Extract the (x, y) coordinate from the center of the cell holding the provided text.  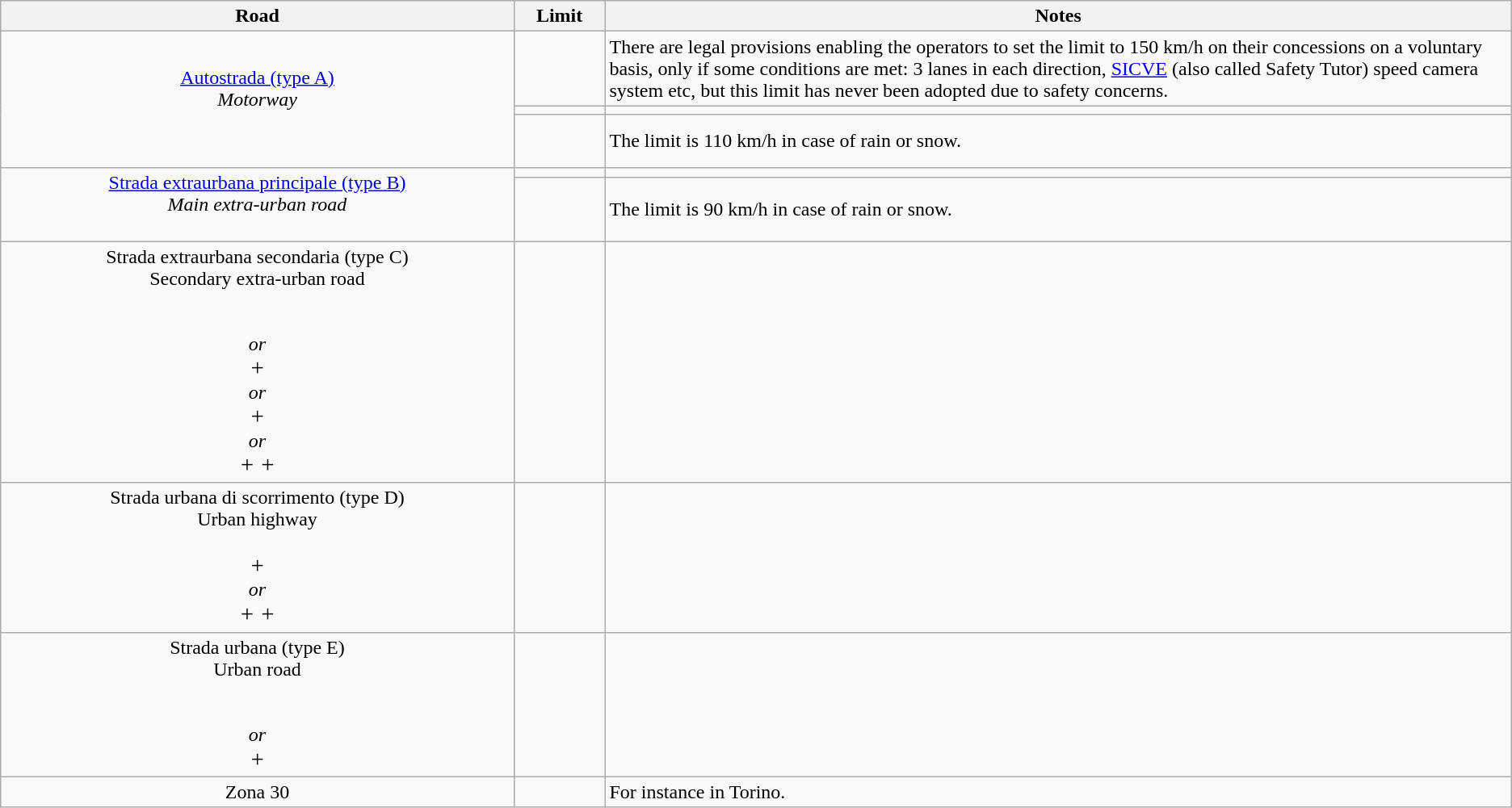
Strada extraurbana secondaria (type C)Secondary extra-urban roador + or + or + + (257, 362)
Strada extraurbana principale (type B)Main extra-urban road (257, 204)
Notes (1058, 16)
For instance in Torino. (1058, 792)
Autostrada (type A)Motorway (257, 99)
Strada urbana (type E)Urban road or + (257, 704)
Zona 30 (257, 792)
Limit (559, 16)
The limit is 90 km/h in case of rain or snow. (1058, 210)
Strada urbana di scorrimento (type D)Urban highway + or + + (257, 557)
The limit is 110 km/h in case of rain or snow. (1058, 140)
Road (257, 16)
